Identify which cell holds the provided text, then report its [x, y] central coordinate. 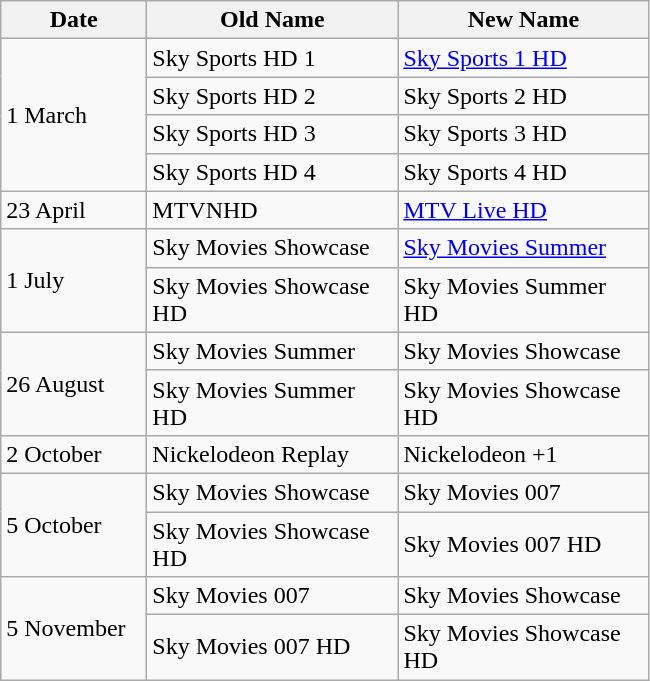
5 November [74, 628]
MTV Live HD [524, 210]
Sky Sports 2 HD [524, 96]
Nickelodeon Replay [272, 454]
Sky Sports 4 HD [524, 172]
Date [74, 20]
2 October [74, 454]
Sky Sports HD 2 [272, 96]
Sky Sports 1 HD [524, 58]
MTVNHD [272, 210]
Nickelodeon +1 [524, 454]
Old Name [272, 20]
5 October [74, 524]
New Name [524, 20]
1 March [74, 115]
23 April [74, 210]
1 July [74, 280]
Sky Sports HD 3 [272, 134]
Sky Sports 3 HD [524, 134]
26 August [74, 384]
Sky Sports HD 1 [272, 58]
Sky Sports HD 4 [272, 172]
